Capture the cell that displays the provided text and extract its [X, Y] central coordinate. 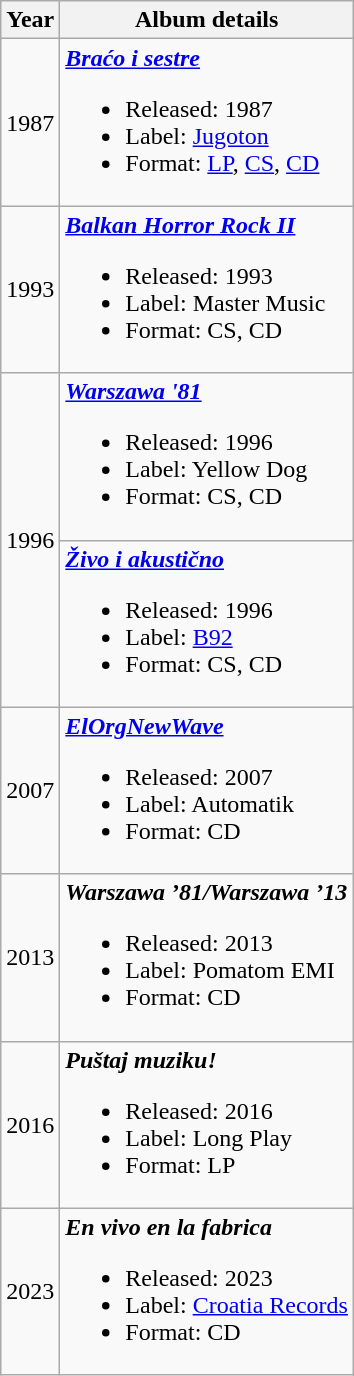
ElOrgNewWaveReleased: 2007Label: AutomatikFormat: CD [207, 790]
Warszawa '81Released: 1996Label: Yellow DogFormat: CS, CD [207, 456]
1993 [30, 290]
2007 [30, 790]
En vivo en la fabricaReleased: 2023Label: Croatia RecordsFormat: CD [207, 1292]
2013 [30, 958]
Warszawa ’81/Warszawa ’13Released: 2013Label: Pomatom EMIFormat: CD [207, 958]
1996 [30, 540]
Puštaj muziku!Released: 2016Label: Long PlayFormat: LP [207, 1124]
1987 [30, 122]
2023 [30, 1292]
Year [30, 20]
Braćo i sestreReleased: 1987Label: JugotonFormat: LP, CS, CD [207, 122]
Album details [207, 20]
Balkan Horror Rock IIReleased: 1993Label: Master MusicFormat: CS, CD [207, 290]
Živo i akustičnoReleased: 1996Label: B92Format: CS, CD [207, 624]
2016 [30, 1124]
